From the cell containing the given text, extract its center point as [x, y] coordinate. 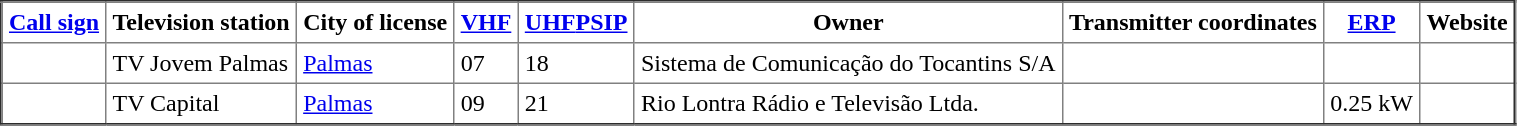
VHF [486, 22]
ERP [1371, 22]
City of license [374, 22]
Owner [848, 22]
0.25 kW [1371, 103]
21 [576, 103]
09 [486, 103]
TV Capital [202, 103]
Sistema de Comunicação do Tocantins S/A [848, 63]
07 [486, 63]
Transmitter coordinates [1192, 22]
TV Jovem Palmas [202, 63]
Rio Lontra Rádio e Televisão Ltda. [848, 103]
Website [1468, 22]
18 [576, 63]
UHFPSIP [576, 22]
Call sign [54, 22]
Television station [202, 22]
